Determine the (x, y) coordinate at the center of the cell enclosing the given text.  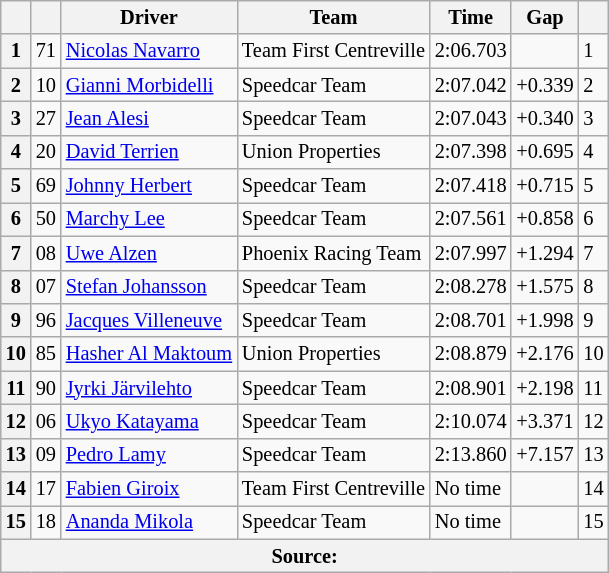
96 (46, 320)
Nicolas Navarro (149, 51)
2:07.042 (471, 85)
2:07.398 (471, 152)
Hasher Al Maktoum (149, 354)
Gianni Morbidelli (149, 85)
Jean Alesi (149, 118)
+0.715 (544, 186)
+1.294 (544, 253)
Team (334, 17)
2:13.860 (471, 455)
07 (46, 287)
Driver (149, 17)
+0.339 (544, 85)
2:08.278 (471, 287)
2:08.701 (471, 320)
Pedro Lamy (149, 455)
+2.198 (544, 388)
17 (46, 489)
David Terrien (149, 152)
08 (46, 253)
20 (46, 152)
Source: (305, 556)
Fabien Giroix (149, 489)
+2.176 (544, 354)
71 (46, 51)
+1.575 (544, 287)
90 (46, 388)
69 (46, 186)
+3.371 (544, 421)
2:08.901 (471, 388)
2:07.561 (471, 219)
Ananda Mikola (149, 522)
Jacques Villeneuve (149, 320)
2:06.703 (471, 51)
2:08.879 (471, 354)
+0.858 (544, 219)
Uwe Alzen (149, 253)
2:07.997 (471, 253)
2:10.074 (471, 421)
Ukyo Katayama (149, 421)
2:07.043 (471, 118)
Johnny Herbert (149, 186)
06 (46, 421)
+7.157 (544, 455)
85 (46, 354)
50 (46, 219)
27 (46, 118)
Jyrki Järvilehto (149, 388)
+0.695 (544, 152)
09 (46, 455)
2:07.418 (471, 186)
Phoenix Racing Team (334, 253)
+1.998 (544, 320)
Gap (544, 17)
Time (471, 17)
18 (46, 522)
Stefan Johansson (149, 287)
Marchy Lee (149, 219)
+0.340 (544, 118)
